Determine the (x, y) coordinate at the center of the cell enclosing the given text.  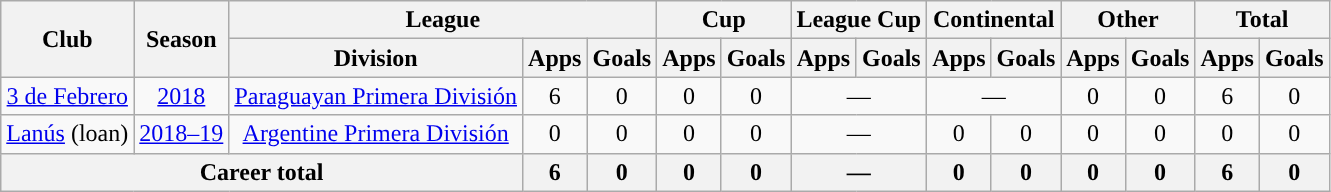
League Cup (859, 20)
Continental (994, 20)
Division (376, 58)
2018 (182, 96)
League (443, 20)
Lanús (loan) (68, 134)
Club (68, 39)
3 de Febrero (68, 96)
Argentine Primera División (376, 134)
2018–19 (182, 134)
Total (1262, 20)
Season (182, 39)
Paraguayan Primera División (376, 96)
Other (1128, 20)
Cup (724, 20)
Career total (262, 172)
